Identify which cell holds the provided text, then report its (x, y) central coordinate. 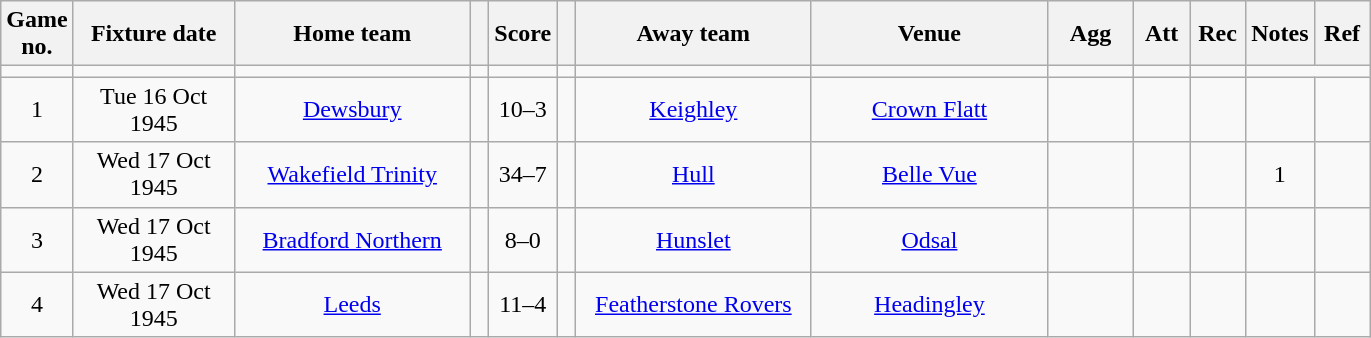
Keighley (693, 110)
Ref (1342, 34)
3 (37, 240)
2 (37, 174)
Bradford Northern (352, 240)
Hunslet (693, 240)
34–7 (523, 174)
Game no. (37, 34)
Home team (352, 34)
10–3 (523, 110)
Leeds (352, 304)
Agg (1090, 34)
Dewsbury (352, 110)
Odsal (929, 240)
11–4 (523, 304)
Belle Vue (929, 174)
4 (37, 304)
Hull (693, 174)
Crown Flatt (929, 110)
Venue (929, 34)
Att (1162, 34)
Away team (693, 34)
Rec (1218, 34)
Notes (1280, 34)
Wakefield Trinity (352, 174)
Score (523, 34)
Tue 16 Oct 1945 (154, 110)
8–0 (523, 240)
Featherstone Rovers (693, 304)
Fixture date (154, 34)
Headingley (929, 304)
